From the cell containing the given text, extract its center point as [x, y] coordinate. 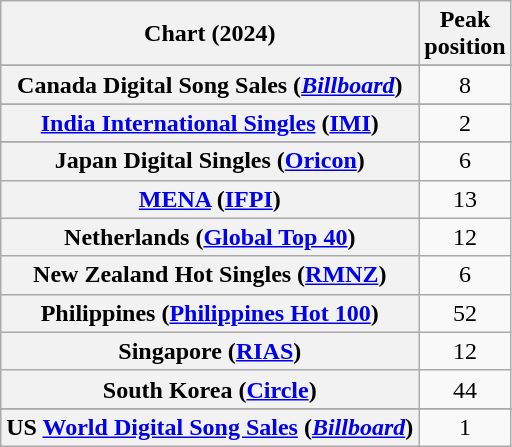
2 [465, 123]
Netherlands (Global Top 40) [210, 237]
Peakposition [465, 34]
Japan Digital Singles (Oricon) [210, 161]
MENA (IFPI) [210, 199]
Canada Digital Song Sales (Billboard) [210, 85]
New Zealand Hot Singles (RMNZ) [210, 275]
India International Singles (IMI) [210, 123]
44 [465, 389]
Philippines (Philippines Hot 100) [210, 313]
52 [465, 313]
US World Digital Song Sales (Billboard) [210, 427]
1 [465, 427]
8 [465, 85]
Singapore (RIAS) [210, 351]
Chart (2024) [210, 34]
South Korea (Circle) [210, 389]
13 [465, 199]
